Output the (x, y) coordinate of the center of the cell containing the given text.  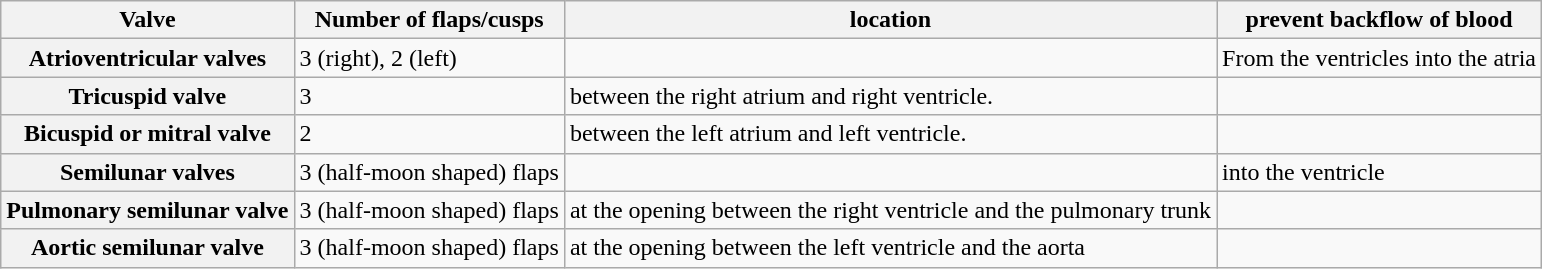
location (890, 20)
between the left atrium and left ventricle. (890, 134)
at the opening between the right ventricle and the pulmonary trunk (890, 210)
prevent backflow of blood (1380, 20)
Valve (148, 20)
From the ventricles into the atria (1380, 58)
Pulmonary semilunar valve (148, 210)
Semilunar valves (148, 172)
3 (429, 96)
Tricuspid valve (148, 96)
between the right atrium and right ventricle. (890, 96)
Aortic semilunar valve (148, 248)
Number of flaps/cusps (429, 20)
into the ventricle (1380, 172)
Bicuspid or mitral valve (148, 134)
Atrioventricular valves (148, 58)
3 (right), 2 (left) (429, 58)
2 (429, 134)
at the opening between the left ventricle and the aorta (890, 248)
